From the cell containing the given text, extract its center point as [x, y] coordinate. 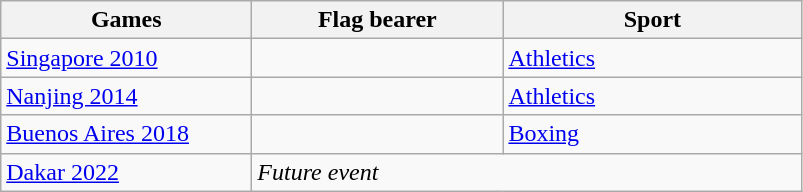
Dakar 2022 [126, 172]
Nanjing 2014 [126, 96]
Flag bearer [378, 20]
Buenos Aires 2018 [126, 134]
Singapore 2010 [126, 58]
Future event [527, 172]
Boxing [652, 134]
Sport [652, 20]
Games [126, 20]
